Capture the cell that displays the provided text and extract its (x, y) central coordinate. 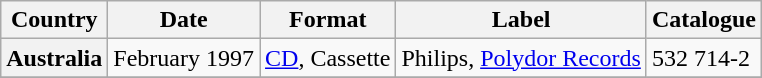
Format (328, 20)
February 1997 (184, 58)
532 714-2 (704, 58)
Catalogue (704, 20)
Australia (54, 58)
Label (521, 20)
Country (54, 20)
Philips, Polydor Records (521, 58)
Date (184, 20)
CD, Cassette (328, 58)
